Scan for the cell matching the given text and deliver its (X, Y) coordinate at center. 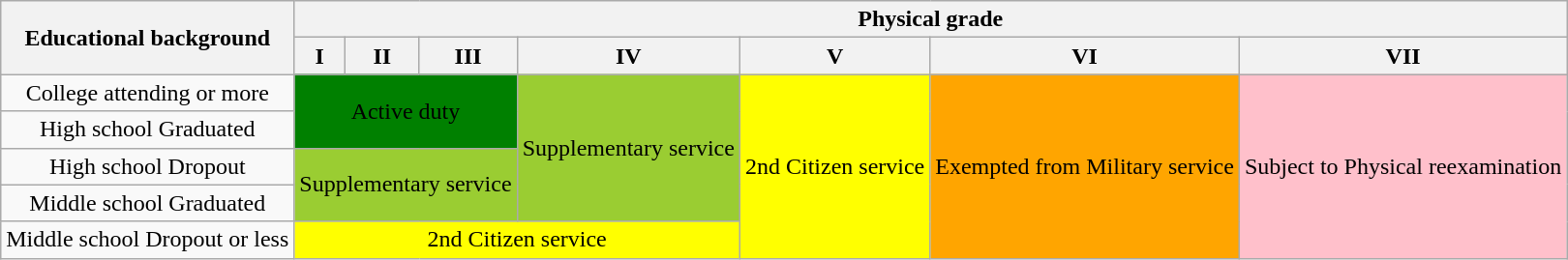
IV (628, 56)
Educational background (147, 38)
High school Graduated (147, 130)
Middle school Graduated (147, 203)
VI (1085, 56)
High school Dropout (147, 166)
I (319, 56)
Active duty (406, 111)
III (468, 56)
Exempted from Military service (1085, 166)
Physical grade (931, 19)
VII (1402, 56)
Subject to Physical reexamination (1402, 166)
College attending or more (147, 93)
V (834, 56)
II (381, 56)
Middle school Dropout or less (147, 240)
